Identify which cell holds the provided text, then report its (X, Y) central coordinate. 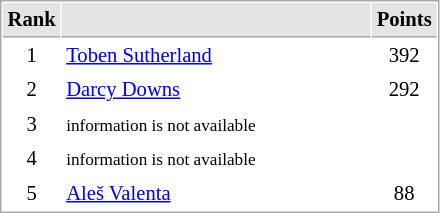
1 (32, 56)
5 (32, 194)
392 (404, 56)
Rank (32, 20)
3 (32, 124)
88 (404, 194)
2 (32, 90)
292 (404, 90)
Aleš Valenta (216, 194)
Darcy Downs (216, 90)
Points (404, 20)
Toben Sutherland (216, 56)
4 (32, 158)
